For the text-containing cell, return its midpoint in (x, y) coordinate format. 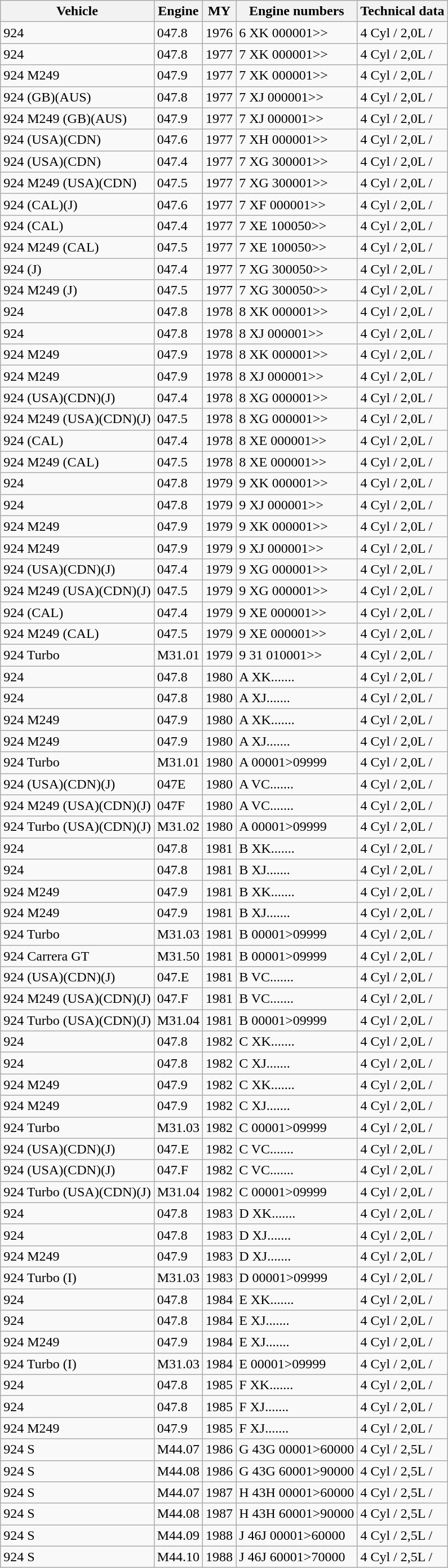
MY (220, 11)
9 31 010001>> (296, 655)
924 M249 (GB)(AUS) (77, 118)
F XK....... (296, 1385)
M31.02 (178, 827)
047E (178, 784)
924 M249 (J) (77, 290)
J 46J 60001>70000 (296, 1557)
M31.50 (178, 956)
D 00001>09999 (296, 1278)
M44.10 (178, 1557)
924 (GB)(AUS) (77, 97)
924 Carrera GT (77, 956)
Engine (178, 11)
7 XF 000001>> (296, 204)
6 XK 000001>> (296, 33)
047F (178, 805)
E 00001>09999 (296, 1364)
H 43H 60001>90000 (296, 1514)
J 46J 00001>60000 (296, 1535)
G 43G 60001>90000 (296, 1471)
D XK....... (296, 1213)
Engine numbers (296, 11)
924 M249 (USA)(CDN) (77, 183)
924 (J) (77, 269)
Vehicle (77, 11)
G 43G 00001>60000 (296, 1450)
924 (CAL)(J) (77, 204)
E XK....... (296, 1299)
M44.09 (178, 1535)
7 XH 000001>> (296, 140)
H 43H 00001>60000 (296, 1492)
Technical data (402, 11)
1976 (220, 33)
